Capture the cell that displays the provided text and extract its [x, y] central coordinate. 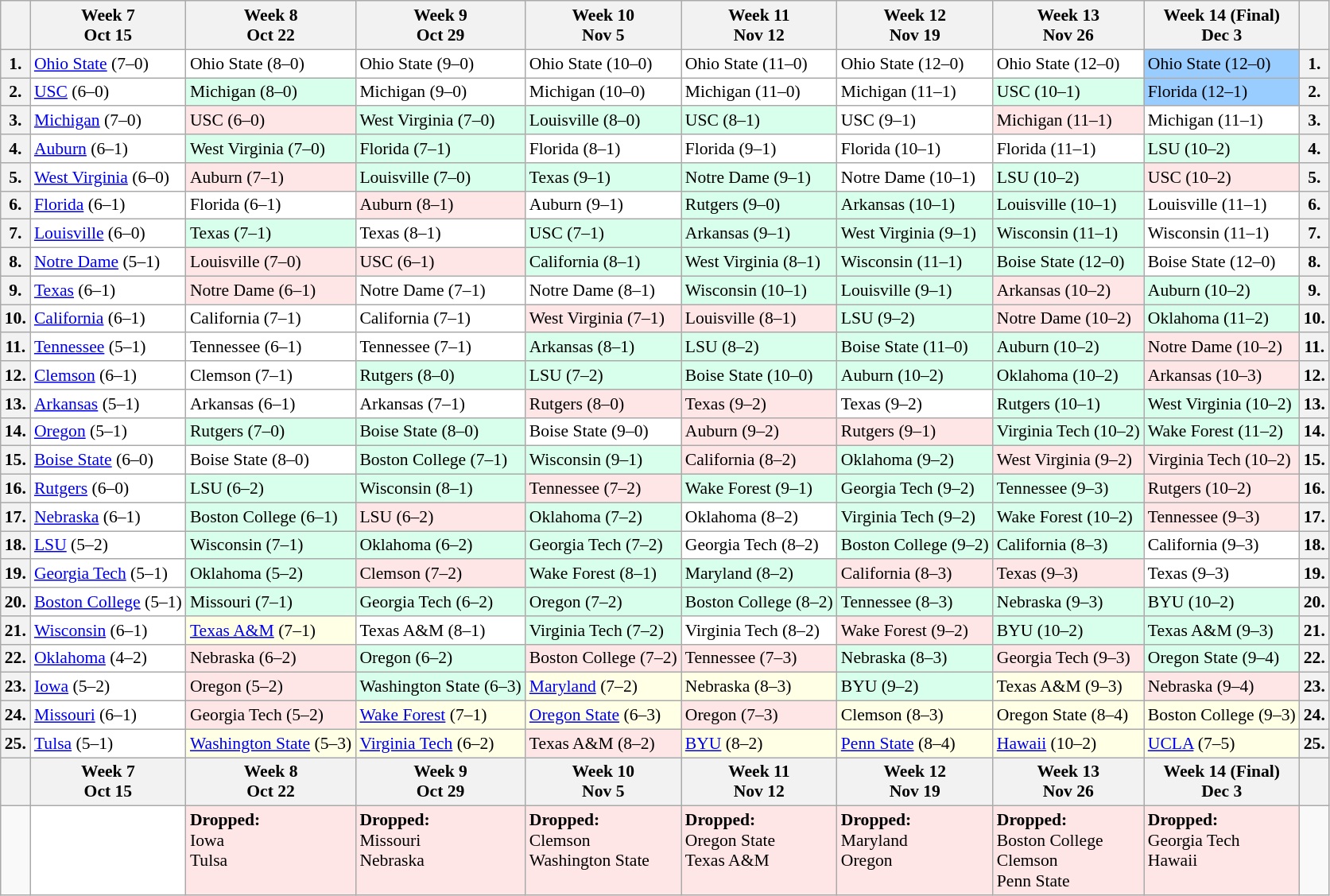
Nebraska (6–2) [270, 658]
Michigan (8–0) [270, 92]
Ohio State (9–0) [440, 64]
Louisville (8–0) [603, 121]
Wake Forest (11–2) [1222, 432]
Texas (9–1) [603, 177]
Oklahoma (10–2) [1068, 375]
West Virginia (9–2) [1068, 460]
Notre Dame (6–1) [270, 290]
LSU (8–2) [759, 347]
Arkansas (10–1) [915, 205]
Oklahoma (11–2) [1222, 319]
Clemson (6–1) [108, 375]
USC (7–1) [603, 234]
California (6–1) [108, 319]
Michigan (7–0) [108, 121]
Oregon (7–2) [603, 602]
Rutgers (6–0) [108, 489]
Oklahoma (4–2) [108, 658]
Rutgers (10–2) [1222, 489]
Wisconsin (7–1) [270, 545]
Notre Dame (8–1) [603, 290]
Oklahoma (6–2) [440, 545]
Notre Dame (5–1) [108, 262]
Rutgers (7–0) [270, 432]
Georgia Tech (6–2) [440, 602]
Nebraska (6–1) [108, 517]
Oregon State (6–3) [603, 716]
Auburn (7–1) [270, 177]
Michigan (11–0) [759, 92]
Hawaii (10–2) [1068, 743]
Auburn (9–2) [759, 432]
Dropped:MissouriNebraska [440, 851]
Wisconsin (9–1) [603, 460]
Oklahoma (7–2) [603, 517]
USC (9–1) [915, 121]
Florida (12–1) [1222, 92]
Boston College (7–1) [440, 460]
Oklahoma (8–2) [759, 517]
Iowa (5–2) [108, 687]
Louisville (10–1) [1068, 205]
Wake Forest (9–1) [759, 489]
Texas (8–1) [440, 234]
Rutgers (9–0) [759, 205]
Wake Forest (7–1) [440, 716]
Virginia Tech (7–2) [603, 630]
Virginia Tech (9–2) [915, 517]
Oregon (5–1) [108, 432]
Washington State (6–3) [440, 687]
Michigan (10–0) [603, 92]
California (9–3) [1222, 545]
Virginia Tech (6–2) [440, 743]
USC (8–1) [759, 121]
Clemson (7–1) [270, 375]
Boston College (8–2) [759, 602]
Texas A&M (8–2) [603, 743]
LSU (7–2) [603, 375]
Texas (6–1) [108, 290]
Boston College (6–1) [270, 517]
Texas A&M (7–1) [270, 630]
Tennessee (5–1) [108, 347]
Louisville (11–1) [1222, 205]
Boise State (10–0) [759, 375]
Wisconsin (6–1) [108, 630]
California (8–2) [759, 460]
Dropped:ClemsonWashington State [603, 851]
Michigan (9–0) [440, 92]
Auburn (9–1) [603, 205]
Tennessee (7–3) [759, 658]
Oregon (6–2) [440, 658]
Oklahoma (9–2) [915, 460]
Tennessee (6–1) [270, 347]
BYU (8–2) [759, 743]
Oregon (7–3) [759, 716]
Washington State (5–3) [270, 743]
Boise State (6–0) [108, 460]
West Virginia (8–1) [759, 262]
Maryland (7–2) [603, 687]
Auburn (6–1) [108, 149]
Maryland (8–2) [759, 574]
Wake Forest (10–2) [1068, 517]
Notre Dame (10–1) [915, 177]
Georgia Tech (5–2) [270, 716]
Texas (7–1) [270, 234]
Wake Forest (8–1) [603, 574]
Rutgers (9–1) [915, 432]
Oregon State (8–4) [1068, 716]
Louisville (9–1) [915, 290]
Tennessee (8–3) [915, 602]
West Virginia (9–1) [915, 234]
Tennessee (7–2) [603, 489]
Oklahoma (5–2) [270, 574]
Boston College (9–2) [915, 545]
Ohio State (8–0) [270, 64]
Florida (8–1) [603, 149]
Arkansas (10–2) [1068, 290]
Nebraska (9–4) [1222, 687]
Notre Dame (7–1) [440, 290]
Boston College (9–3) [1222, 716]
Wisconsin (8–1) [440, 489]
Texas A&M (8–1) [440, 630]
Louisville (8–1) [759, 319]
Clemson (8–3) [915, 716]
Georgia Tech (8–2) [759, 545]
Florida (11–1) [1068, 149]
LSU (5–2) [108, 545]
Dropped:Boston CollegeClemsonPenn State [1068, 851]
Oregon State (9–4) [1222, 658]
BYU (9–2) [915, 687]
Arkansas (6–1) [270, 404]
Boston College (5–1) [108, 602]
Oregon (5–2) [270, 687]
West Virginia (7–1) [603, 319]
Boise State (9–0) [603, 432]
Georgia Tech (9–3) [1068, 658]
Florida (10–1) [915, 149]
Notre Dame (9–1) [759, 177]
Dropped:Georgia TechHawaii [1222, 851]
Wake Forest (9–2) [915, 630]
Penn State (8–4) [915, 743]
Boston College (7–2) [603, 658]
Wisconsin (10–1) [759, 290]
USC (10–2) [1222, 177]
Georgia Tech (5–1) [108, 574]
Nebraska (9–3) [1068, 602]
Georgia Tech (7–2) [603, 545]
UCLA (7–5) [1222, 743]
Arkansas (8–1) [603, 347]
LSU (9–2) [915, 319]
West Virginia (6–0) [108, 177]
Missouri (6–1) [108, 716]
USC (6–1) [440, 262]
Arkansas (10–3) [1222, 375]
Clemson (7–2) [440, 574]
Virginia Tech (8–2) [759, 630]
Missouri (7–1) [270, 602]
Florida (7–1) [440, 149]
Ohio State (7–0) [108, 64]
Georgia Tech (9–2) [915, 489]
Dropped:Oregon StateTexas A&M [759, 851]
California (8–1) [603, 262]
Dropped:MarylandOregon [915, 851]
Auburn (8–1) [440, 205]
Boise State (11–0) [915, 347]
Ohio State (11–0) [759, 64]
USC (10–1) [1068, 92]
Arkansas (5–1) [108, 404]
Florida (9–1) [759, 149]
Tennessee (7–1) [440, 347]
Ohio State (10–0) [603, 64]
West Virginia (10–2) [1222, 404]
Arkansas (7–1) [440, 404]
Dropped:IowaTulsa [270, 851]
Louisville (6–0) [108, 234]
Tulsa (5–1) [108, 743]
Arkansas (9–1) [759, 234]
Rutgers (10–1) [1068, 404]
